Scan for the cell matching the given text and deliver its [X, Y] coordinate at center. 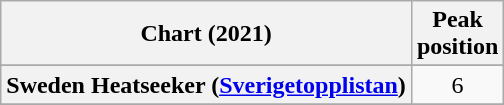
6 [457, 85]
Peakposition [457, 34]
Sweden Heatseeker (Sverigetopplistan) [206, 85]
Chart (2021) [206, 34]
